Extract the [x, y] coordinate from the center of the cell holding the provided text.  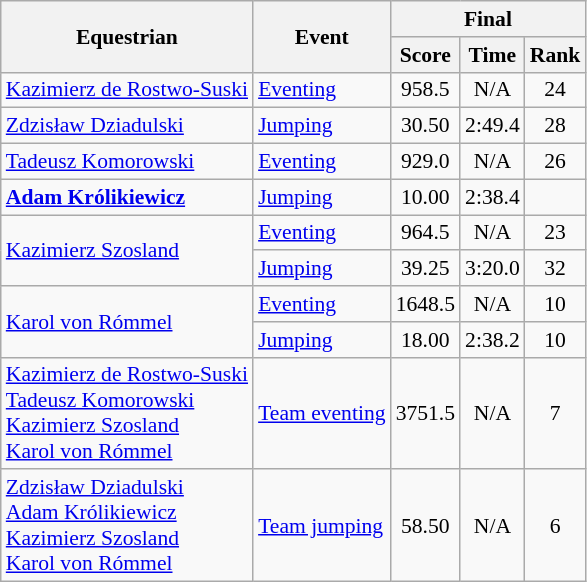
Equestrian [127, 36]
3:20.0 [492, 269]
964.5 [426, 233]
Team jumping [322, 526]
3751.5 [426, 413]
2:38.2 [492, 340]
Team eventing [322, 413]
30.50 [426, 126]
Kazimierz Szosland [127, 250]
Time [492, 55]
Kazimierz de Rostwo-Suski [127, 90]
Kazimierz de Rostwo-Suski Tadeusz Komorowski Kazimierz Szosland Karol von Rómmel [127, 413]
6 [556, 526]
24 [556, 90]
58.50 [426, 526]
23 [556, 233]
929.0 [426, 162]
Karol von Rómmel [127, 322]
26 [556, 162]
18.00 [426, 340]
958.5 [426, 90]
Score [426, 55]
Rank [556, 55]
Tadeusz Komorowski [127, 162]
1648.5 [426, 304]
28 [556, 126]
Event [322, 36]
32 [556, 269]
Adam Królikiewicz [127, 197]
Zdzisław Dziadulski Adam Królikiewicz Kazimierz Szosland Karol von Rómmel [127, 526]
2:38.4 [492, 197]
Zdzisław Dziadulski [127, 126]
7 [556, 413]
Final [488, 19]
39.25 [426, 269]
10.00 [426, 197]
2:49.4 [492, 126]
